Pinpoint the cell where the given text exists, returning its [X, Y] midpoint coordinate. 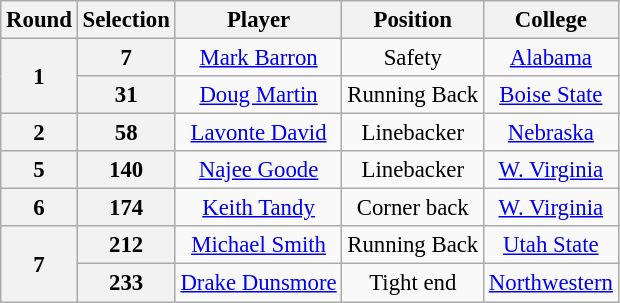
6 [39, 208]
Alabama [552, 58]
233 [126, 283]
Keith Tandy [258, 208]
1 [39, 76]
Position [413, 20]
212 [126, 245]
Mark Barron [258, 58]
Player [258, 20]
College [552, 20]
Drake Dunsmore [258, 283]
31 [126, 95]
58 [126, 133]
Boise State [552, 95]
Corner back [413, 208]
5 [39, 170]
Utah State [552, 245]
Selection [126, 20]
Nebraska [552, 133]
140 [126, 170]
Safety [413, 58]
Doug Martin [258, 95]
Northwestern [552, 283]
Lavonte David [258, 133]
174 [126, 208]
2 [39, 133]
Michael Smith [258, 245]
Najee Goode [258, 170]
Tight end [413, 283]
Round [39, 20]
